Determine the (X, Y) coordinate at the center of the cell enclosing the given text.  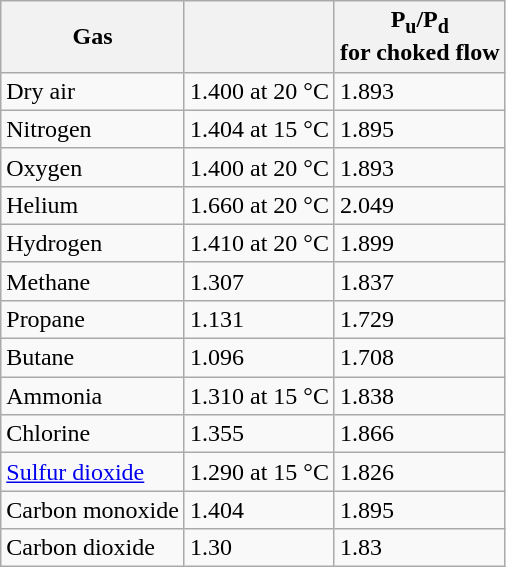
1.404 at 15 °C (259, 129)
1.131 (259, 319)
2.049 (420, 205)
Sulfur dioxide (93, 472)
1.837 (420, 281)
1.310 at 15 °C (259, 396)
1.83 (420, 548)
1.729 (420, 319)
1.708 (420, 358)
1.838 (420, 396)
1.404 (259, 510)
Oxygen (93, 167)
Methane (93, 281)
Gas (93, 36)
1.826 (420, 472)
1.410 at 20 °C (259, 243)
1.355 (259, 434)
Carbon dioxide (93, 548)
1.290 at 15 °C (259, 472)
Carbon monoxide (93, 510)
1.096 (259, 358)
Hydrogen (93, 243)
1.899 (420, 243)
Pu/Pd for choked flow (420, 36)
Nitrogen (93, 129)
1.30 (259, 548)
1.307 (259, 281)
1.866 (420, 434)
Dry air (93, 91)
Helium (93, 205)
Butane (93, 358)
Propane (93, 319)
1.660 at 20 °C (259, 205)
Ammonia (93, 396)
Chlorine (93, 434)
